Capture the cell that displays the provided text and extract its (X, Y) central coordinate. 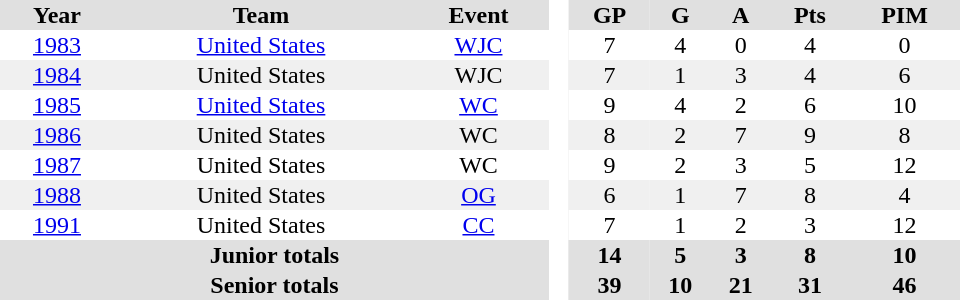
Junior totals (274, 255)
1991 (57, 225)
1984 (57, 75)
1987 (57, 165)
Team (261, 15)
OG (478, 195)
21 (740, 285)
31 (810, 285)
1985 (57, 105)
CC (478, 225)
1986 (57, 135)
A (740, 15)
Pts (810, 15)
Senior totals (274, 285)
PIM (904, 15)
Event (478, 15)
Year (57, 15)
1988 (57, 195)
39 (610, 285)
GP (610, 15)
14 (610, 255)
1983 (57, 45)
46 (904, 285)
G (680, 15)
